Provide the (X, Y) coordinate of the cell's center where the given text is located.  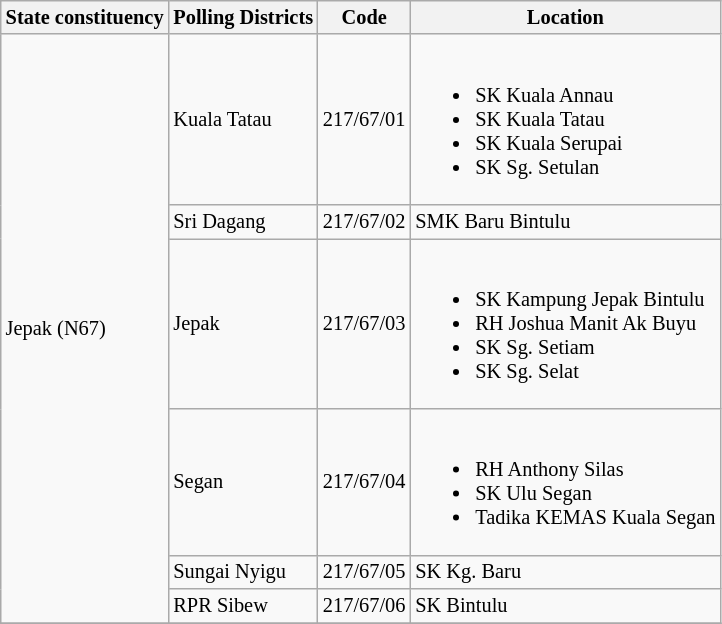
Code (364, 17)
Kuala Tatau (243, 119)
Sungai Nyigu (243, 572)
217/67/06 (364, 606)
SK Kuala AnnauSK Kuala TatauSK Kuala SerupaiSK Sg. Setulan (565, 119)
Polling Districts (243, 17)
Segan (243, 482)
Jepak (243, 323)
SK Kampung Jepak BintuluRH Joshua Manit Ak BuyuSK Sg. SetiamSK Sg. Selat (565, 323)
Jepak (N67) (85, 328)
Location (565, 17)
SMK Baru Bintulu (565, 221)
SK Kg. Baru (565, 572)
217/67/02 (364, 221)
217/67/01 (364, 119)
SK Bintulu (565, 606)
Sri Dagang (243, 221)
State constituency (85, 17)
217/67/04 (364, 482)
RH Anthony SilasSK Ulu SeganTadika KEMAS Kuala Segan (565, 482)
217/67/05 (364, 572)
217/67/03 (364, 323)
RPR Sibew (243, 606)
